Detect which cell encompasses the target text, then output its (x, y) center coordinate. 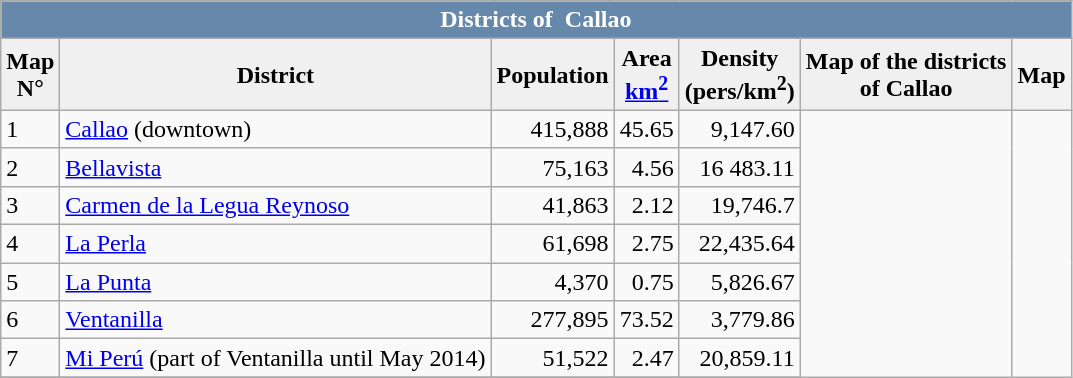
La Perla (276, 244)
Mi Perú (part of Ventanilla until May 2014) (276, 358)
51,522 (552, 358)
45.65 (646, 129)
2.47 (646, 358)
41,863 (552, 205)
Map of the districts of Callao (906, 75)
Population (552, 75)
Carmen de la Legua Reynoso (276, 205)
75,163 (552, 167)
0.75 (646, 282)
4.56 (646, 167)
5 (30, 282)
7 (30, 358)
District (276, 75)
Map (1042, 75)
Areakm2 (646, 75)
2 (30, 167)
415,888 (552, 129)
Bellavista (276, 167)
22,435.64 (740, 244)
61,698 (552, 244)
16 483.11 (740, 167)
Ventanilla (276, 320)
MapN° (30, 75)
3,779.86 (740, 320)
Density(pers/km2) (740, 75)
19,746.7 (740, 205)
73.52 (646, 320)
9,147.60 (740, 129)
20,859.11 (740, 358)
1 (30, 129)
3 (30, 205)
La Punta (276, 282)
2.75 (646, 244)
4,370 (552, 282)
277,895 (552, 320)
5,826.67 (740, 282)
2.12 (646, 205)
6 (30, 320)
Districts of Callao (536, 20)
4 (30, 244)
Callao (downtown) (276, 129)
